For the text-containing cell, return its midpoint in (x, y) coordinate format. 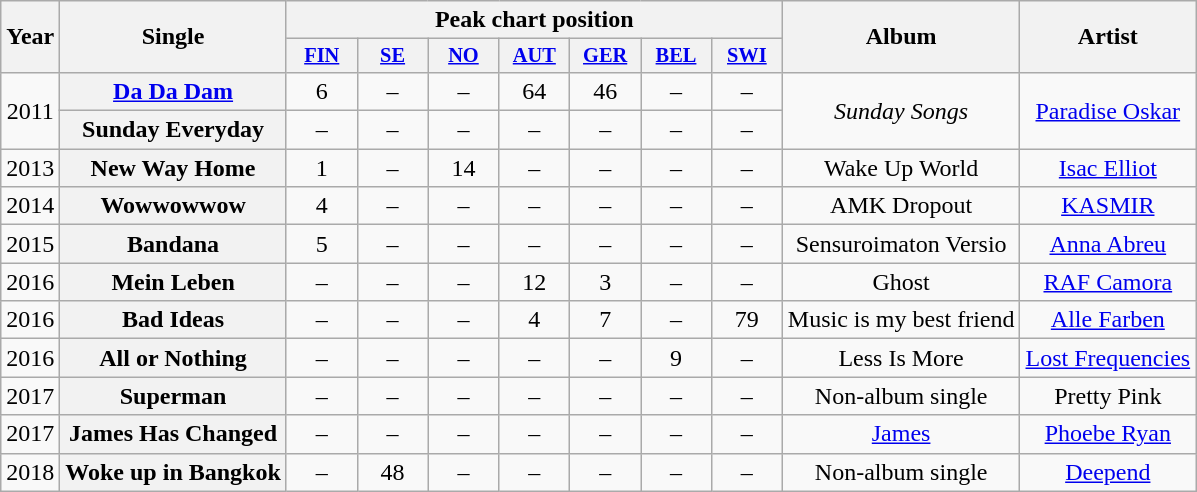
Anna Abreu (1108, 244)
AMK Dropout (901, 206)
Superman (173, 396)
Album (901, 37)
2018 (30, 472)
12 (534, 282)
Phoebe Ryan (1108, 434)
46 (606, 91)
Ghost (901, 282)
KASMIR (1108, 206)
6 (322, 91)
GER (606, 56)
Pretty Pink (1108, 396)
Sensuroimaton Versio (901, 244)
James (901, 434)
Single (173, 37)
79 (746, 320)
Sunday Songs (901, 110)
64 (534, 91)
Bad Ideas (173, 320)
BEL (676, 56)
SWI (746, 56)
All or Nothing (173, 358)
48 (392, 472)
Artist (1108, 37)
RAF Camora (1108, 282)
2015 (30, 244)
Less Is More (901, 358)
Mein Leben (173, 282)
SE (392, 56)
7 (606, 320)
1 (322, 168)
Bandana (173, 244)
2014 (30, 206)
14 (464, 168)
2011 (30, 110)
3 (606, 282)
James Has Changed (173, 434)
Alle Farben (1108, 320)
Da Da Dam (173, 91)
Peak chart position (534, 20)
Wake Up World (901, 168)
Sunday Everyday (173, 130)
5 (322, 244)
9 (676, 358)
Woke up in Bangkok (173, 472)
Deepend (1108, 472)
Isac Elliot (1108, 168)
NO (464, 56)
Music is my best friend (901, 320)
Paradise Oskar (1108, 110)
FIN (322, 56)
Lost Frequencies (1108, 358)
2013 (30, 168)
AUT (534, 56)
Year (30, 37)
New Way Home (173, 168)
Wowwowwow (173, 206)
